For the text-containing cell, return its midpoint in [X, Y] coordinate format. 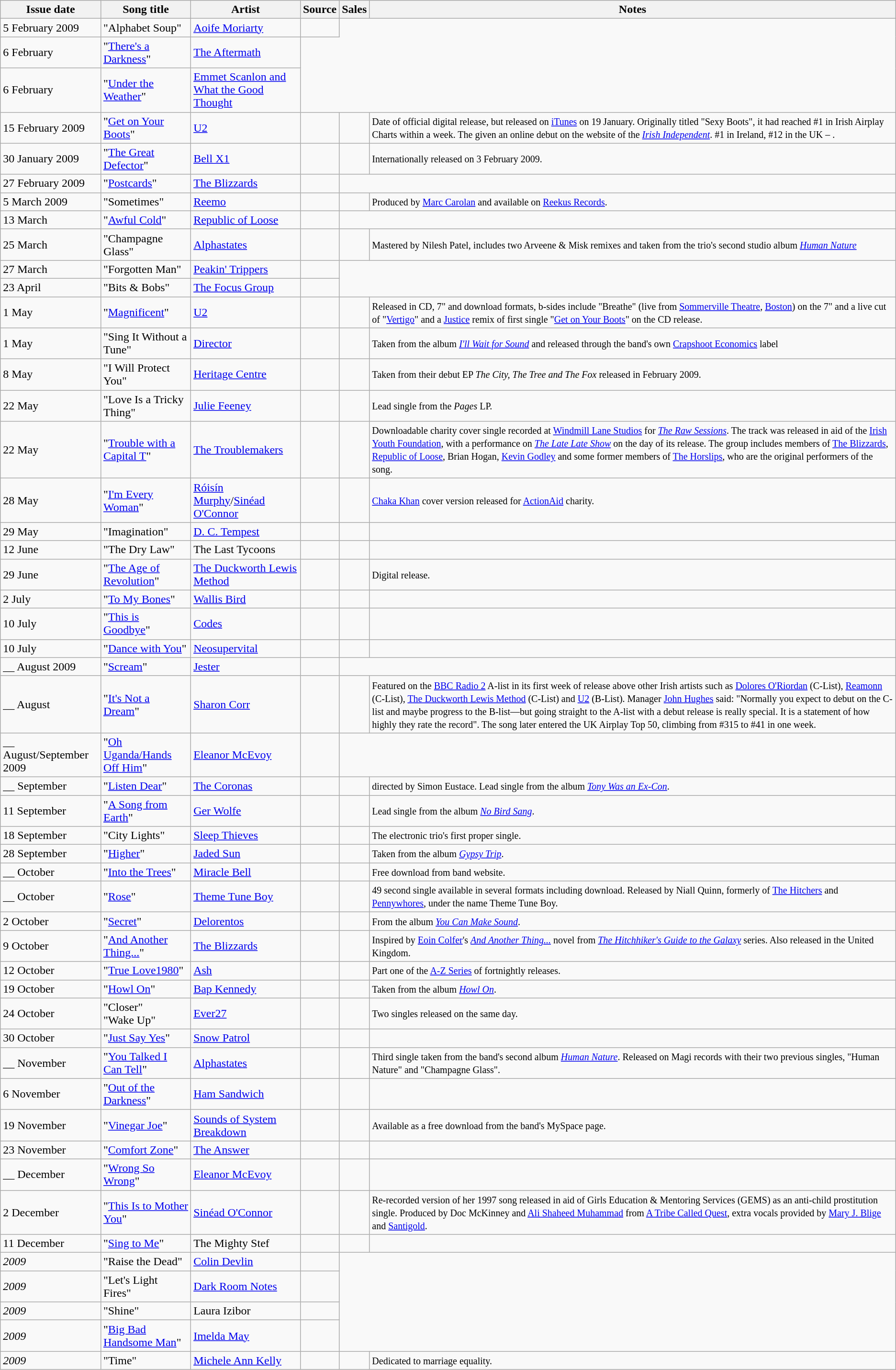
29 May [51, 532]
Ham Sandwich [246, 1094]
"Just Say Yes" [146, 1038]
Julie Feeney [246, 406]
"Howl On" [146, 989]
23 November [51, 1150]
Emmet Scanlon and What the Good Thought [246, 90]
"Bits & Bobs" [146, 287]
"Magnificent" [146, 312]
"Alphabet Soup" [146, 28]
Available as a free download from the band's MySpace page. [633, 1125]
30 January 2009 [51, 159]
Róisín Murphy/Sinéad O'Connor [246, 500]
"Awful Cold" [146, 220]
"Champagne Glass" [146, 244]
"It's Not a Dream" [146, 704]
"Scream" [146, 667]
"Higher" [146, 854]
From the album You Can Make Sound. [633, 921]
Taken from the album Howl On. [633, 989]
Ash [246, 971]
"This is Goodbye" [146, 623]
Codes [246, 623]
8 May [51, 374]
"Postcards" [146, 183]
"Oh Uganda/Hands Off Him" [146, 755]
Produced by Marc Carolan and available on Reekus Records. [633, 202]
2 December [51, 1212]
Dark Room Notes [246, 1286]
Michele Ann Kelly [246, 1360]
The electronic trio's first proper single. [633, 836]
Digital release. [633, 575]
Inspired by Eoin Colfer's And Another Thing... novel from The Hitchhiker's Guide to the Galaxy series. Also released in the United Kingdom. [633, 946]
12 June [51, 550]
Dedicated to marriage equality. [633, 1360]
"Get on Your Boots" [146, 127]
Two singles released on the same day. [633, 1013]
Colin Devlin [246, 1262]
29 June [51, 575]
Ger Wolfe [246, 810]
The Answer [246, 1150]
"Into the Trees" [146, 872]
12 October [51, 971]
19 October [51, 989]
Heritage Centre [246, 374]
25 March [51, 244]
The Mighty Stef [246, 1244]
Sinéad O'Connor [246, 1212]
Imelda May [246, 1336]
The Troublemakers [246, 450]
Delorentos [246, 921]
"Closer" "Wake Up" [146, 1013]
"Shine" [146, 1311]
2 October [51, 921]
Bell X1 [246, 159]
The Coronas [246, 786]
__ November [51, 1063]
"This Is to Mother You" [146, 1212]
Lead single from the Pages LP. [633, 406]
Snow Patrol [246, 1038]
D. C. Tempest [246, 532]
Jaded Sun [246, 854]
"Rose" [146, 896]
"I'm Every Woman" [146, 500]
Part one of the A-Z Series of fortnightly releases. [633, 971]
"Love Is a Tricky Thing" [146, 406]
"I Will Protect You" [146, 374]
Issue date [51, 10]
5 March 2009 [51, 202]
Ever27 [246, 1013]
"Wrong So Wrong" [146, 1174]
Mastered by Nilesh Patel, includes two Arveene & Misk remixes and taken from the trio's second studio album Human Nature [633, 244]
Notes [633, 10]
27 March [51, 269]
Bap Kennedy [246, 989]
Sounds of System Breakdown [246, 1125]
"You Talked I Can Tell" [146, 1063]
"Sometimes" [146, 202]
The Last Tycoons [246, 550]
23 April [51, 287]
"Sing It Without a Tune" [146, 344]
Wallis Bird [246, 599]
"Secret" [146, 921]
9 October [51, 946]
Free download from band website. [633, 872]
"Comfort Zone" [146, 1150]
Lead single from the album No Bird Sang. [633, 810]
Internationally released on 3 February 2009. [633, 159]
24 October [51, 1013]
6 November [51, 1094]
__ December [51, 1174]
19 November [51, 1125]
"City Lights" [146, 836]
11 December [51, 1244]
Taken from the album Gypsy Trip. [633, 854]
Sleep Thieves [246, 836]
"Big Bad Handsome Man" [146, 1336]
"Under the Weather" [146, 90]
Source [320, 10]
The Aftermath [246, 53]
"Raise the Dead" [146, 1262]
Neosupervital [246, 648]
"There's a Darkness" [146, 53]
Director [246, 344]
"Time" [146, 1360]
Reemo [246, 202]
"And Another Thing..." [146, 946]
15 February 2009 [51, 127]
Taken from their debut EP The City, The Tree and The Fox released in February 2009. [633, 374]
28 September [51, 854]
directed by Simon Eustace. Lead single from the album Tony Was an Ex-Con. [633, 786]
"True Love1980" [146, 971]
"Forgotten Man" [146, 269]
Peakin' Trippers [246, 269]
The Duckworth Lewis Method [246, 575]
Sharon Corr [246, 704]
__ September [51, 786]
Artist [246, 10]
"Sing to Me" [146, 1244]
"The Dry Law" [146, 550]
28 May [51, 500]
27 February 2009 [51, 183]
The Focus Group [246, 287]
2 July [51, 599]
"To My Bones" [146, 599]
"Trouble with a Capital T" [146, 450]
Theme Tune Boy [246, 896]
__ August/September 2009 [51, 755]
"The Great Defector" [146, 159]
Republic of Loose [246, 220]
"Vinegar Joe" [146, 1125]
18 September [51, 836]
Miracle Bell [246, 872]
13 March [51, 220]
Taken from the album I'll Wait for Sound and released through the band's own Crapshoot Economics label [633, 344]
__ August [51, 704]
__ August 2009 [51, 667]
"Let's Light Fires" [146, 1286]
Chaka Khan cover version released for ActionAid charity. [633, 500]
Jester [246, 667]
"Dance with You" [146, 648]
"Imagination" [146, 532]
Sales [354, 10]
"Listen Dear" [146, 786]
5 February 2009 [51, 28]
11 September [51, 810]
Song title [146, 10]
30 October [51, 1038]
"The Age of Revolution" [146, 575]
Aoife Moriarty [246, 28]
"Out of the Darkness" [146, 1094]
Laura Izibor [246, 1311]
"A Song from Earth" [146, 810]
